Return the [x, y] coordinate for the center point of the cell that contains the specified text.  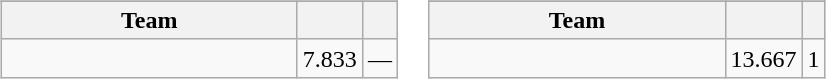
7.833 [330, 58]
1 [814, 58]
13.667 [764, 58]
— [380, 58]
